Identify which cell holds the provided text, then report its (x, y) central coordinate. 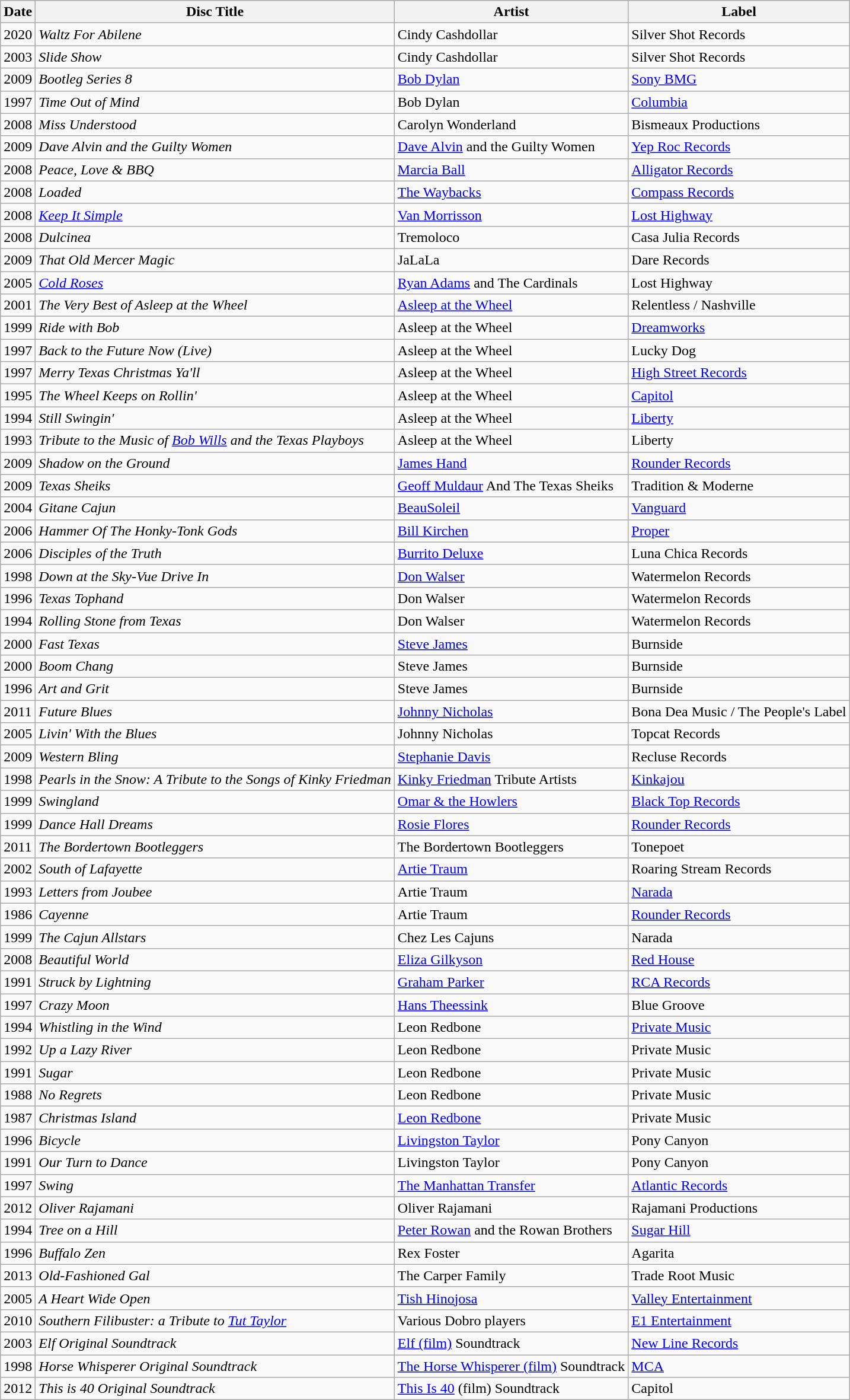
Bona Dea Music / The People's Label (739, 712)
1987 (18, 1118)
Sugar Hill (739, 1230)
Tish Hinojosa (511, 1298)
Ryan Adams and The Cardinals (511, 283)
Agarita (739, 1253)
Date (18, 12)
Time Out of Mind (215, 102)
Vanguard (739, 508)
Kinky Friedman Tribute Artists (511, 779)
The Waybacks (511, 192)
Van Morrisson (511, 215)
The Carper Family (511, 1275)
Livin' With the Blues (215, 734)
Compass Records (739, 192)
That Old Mercer Magic (215, 260)
Christmas Island (215, 1118)
Elf (film) Soundtrack (511, 1343)
1986 (18, 914)
Yep Roc Records (739, 147)
The Wheel Keeps on Rollin' (215, 396)
Elf Original Soundtrack (215, 1343)
New Line Records (739, 1343)
Red House (739, 959)
Swingland (215, 802)
2010 (18, 1321)
Whistling in the Wind (215, 1028)
Marcia Ball (511, 170)
Casa Julia Records (739, 237)
RCA Records (739, 982)
Lucky Dog (739, 350)
No Regrets (215, 1095)
Label (739, 12)
Beautiful World (215, 959)
Carolyn Wonderland (511, 125)
Boom Chang (215, 666)
Fast Texas (215, 643)
Tremoloco (511, 237)
High Street Records (739, 373)
A Heart Wide Open (215, 1298)
2001 (18, 305)
Keep It Simple (215, 215)
Hammer Of The Honky-Tonk Gods (215, 531)
Omar & the Howlers (511, 802)
Up a Lazy River (215, 1050)
Proper (739, 531)
1995 (18, 396)
Bicycle (215, 1140)
The Manhattan Transfer (511, 1185)
Cold Roses (215, 283)
Geoff Muldaur And The Texas Sheiks (511, 486)
Graham Parker (511, 982)
Tonepoet (739, 847)
Artist (511, 12)
Recluse Records (739, 757)
Disciples of the Truth (215, 553)
Southern Filibuster: a Tribute to Tut Taylor (215, 1321)
JaLaLa (511, 260)
1992 (18, 1050)
Pearls in the Snow: A Tribute to the Songs of Kinky Friedman (215, 779)
This is 40 Original Soundtrack (215, 1389)
Eliza Gilkyson (511, 959)
Peter Rowan and the Rowan Brothers (511, 1230)
Dulcinea (215, 237)
BeauSoleil (511, 508)
Merry Texas Christmas Ya'll (215, 373)
Chez Les Cajuns (511, 937)
Roaring Stream Records (739, 869)
Bootleg Series 8 (215, 79)
Down at the Sky-Vue Drive In (215, 576)
Black Top Records (739, 802)
Horse Whisperer Original Soundtrack (215, 1366)
2002 (18, 869)
2020 (18, 34)
Texas Tophand (215, 598)
Tradition & Moderne (739, 486)
E1 Entertainment (739, 1321)
Struck by Lightning (215, 982)
Letters from Joubee (215, 892)
Rex Foster (511, 1253)
Back to the Future Now (Live) (215, 350)
Dance Hall Dreams (215, 824)
Various Dobro players (511, 1321)
James Hand (511, 463)
1988 (18, 1095)
Sony BMG (739, 79)
Luna Chica Records (739, 553)
Valley Entertainment (739, 1298)
Tree on a Hill (215, 1230)
Kinkajou (739, 779)
Crazy Moon (215, 1005)
Rajamani Productions (739, 1208)
The Cajun Allstars (215, 937)
Swing (215, 1185)
Still Swingin' (215, 418)
This Is 40 (film) Soundtrack (511, 1389)
Disc Title (215, 12)
Blue Groove (739, 1005)
Topcat Records (739, 734)
MCA (739, 1366)
Ride with Bob (215, 328)
Shadow on the Ground (215, 463)
Future Blues (215, 712)
Western Bling (215, 757)
Old-Fashioned Gal (215, 1275)
Columbia (739, 102)
Gitane Cajun (215, 508)
Rolling Stone from Texas (215, 621)
Tribute to the Music of Bob Wills and the Texas Playboys (215, 441)
Atlantic Records (739, 1185)
Stephanie Davis (511, 757)
Trade Root Music (739, 1275)
Alligator Records (739, 170)
Rosie Flores (511, 824)
Dare Records (739, 260)
Texas Sheiks (215, 486)
2013 (18, 1275)
2004 (18, 508)
Relentless / Nashville (739, 305)
Sugar (215, 1073)
Miss Understood (215, 125)
Burrito Deluxe (511, 553)
Our Turn to Dance (215, 1163)
The Very Best of Asleep at the Wheel (215, 305)
Cayenne (215, 914)
Waltz For Abilene (215, 34)
South of Lafayette (215, 869)
Bill Kirchen (511, 531)
The Horse Whisperer (film) Soundtrack (511, 1366)
Art and Grit (215, 689)
Buffalo Zen (215, 1253)
Loaded (215, 192)
Slide Show (215, 57)
Bismeaux Productions (739, 125)
Hans Theessink (511, 1005)
Dreamworks (739, 328)
Peace, Love & BBQ (215, 170)
